From the cell containing the given text, extract its center point as [X, Y] coordinate. 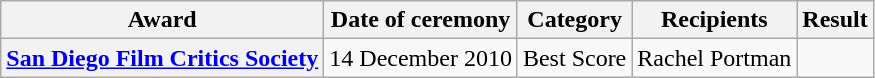
Rachel Portman [714, 58]
San Diego Film Critics Society [162, 58]
Best Score [574, 58]
Date of ceremony [421, 20]
Category [574, 20]
14 December 2010 [421, 58]
Award [162, 20]
Recipients [714, 20]
Result [835, 20]
